Return [x, y] of the center of cell containing provided text 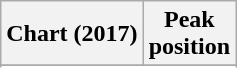
Chart (2017) [72, 34]
Peak position [189, 34]
